From the cell containing the given text, extract its center point as [X, Y] coordinate. 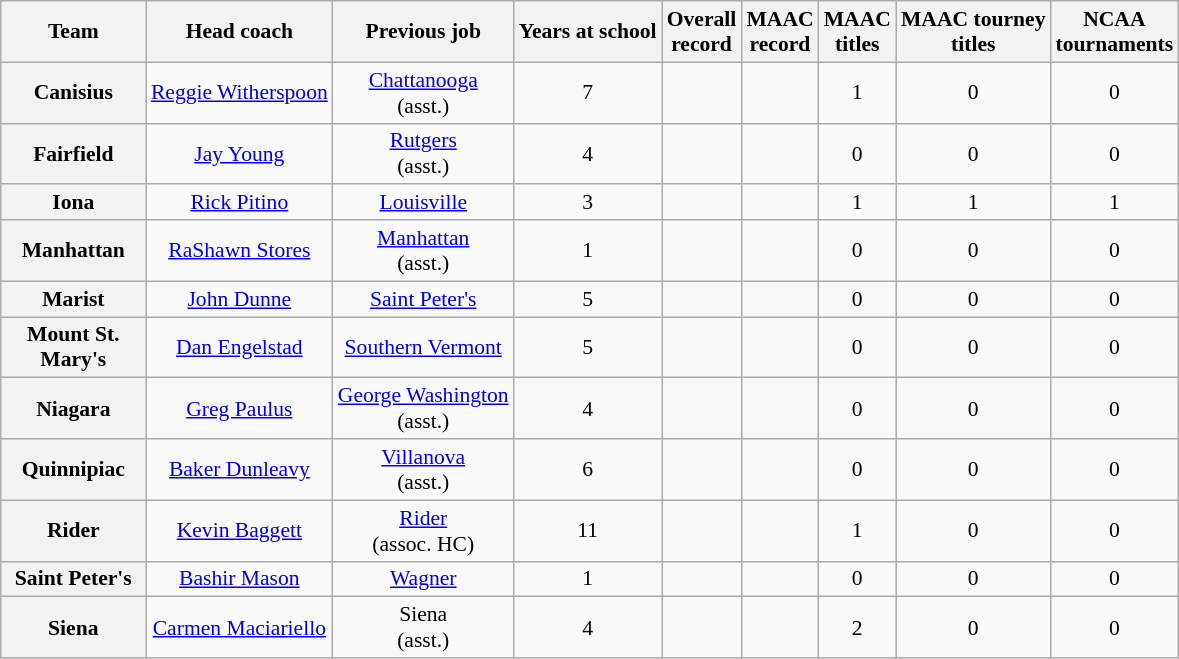
Greg Paulus [240, 408]
Years at school [588, 32]
NCAAtournaments [1115, 32]
Jay Young [240, 154]
George Washington(asst.) [424, 408]
Canisius [74, 92]
Previous job [424, 32]
Marist [74, 299]
Villanova(asst.) [424, 470]
Manhattan(asst.) [424, 250]
Louisville [424, 203]
Carmen Maciariello [240, 628]
Bashir Mason [240, 579]
7 [588, 92]
MAAC tourneytitles [974, 32]
Niagara [74, 408]
Baker Dunleavy [240, 470]
Manhattan [74, 250]
MAAC titles [858, 32]
Rutgers(asst.) [424, 154]
6 [588, 470]
Overallrecord [702, 32]
MAACrecord [780, 32]
Southern Vermont [424, 348]
Iona [74, 203]
Siena(asst.) [424, 628]
Wagner [424, 579]
Kevin Baggett [240, 530]
Reggie Witherspoon [240, 92]
Head coach [240, 32]
Rider(assoc. HC) [424, 530]
Rider [74, 530]
2 [858, 628]
Chattanooga(asst.) [424, 92]
Rick Pitino [240, 203]
Fairfield [74, 154]
Dan Engelstad [240, 348]
11 [588, 530]
3 [588, 203]
Team [74, 32]
RaShawn Stores [240, 250]
Quinnipiac [74, 470]
Mount St. Mary's [74, 348]
John Dunne [240, 299]
Siena [74, 628]
